Determine the (x, y) coordinate at the center of the cell enclosing the given text.  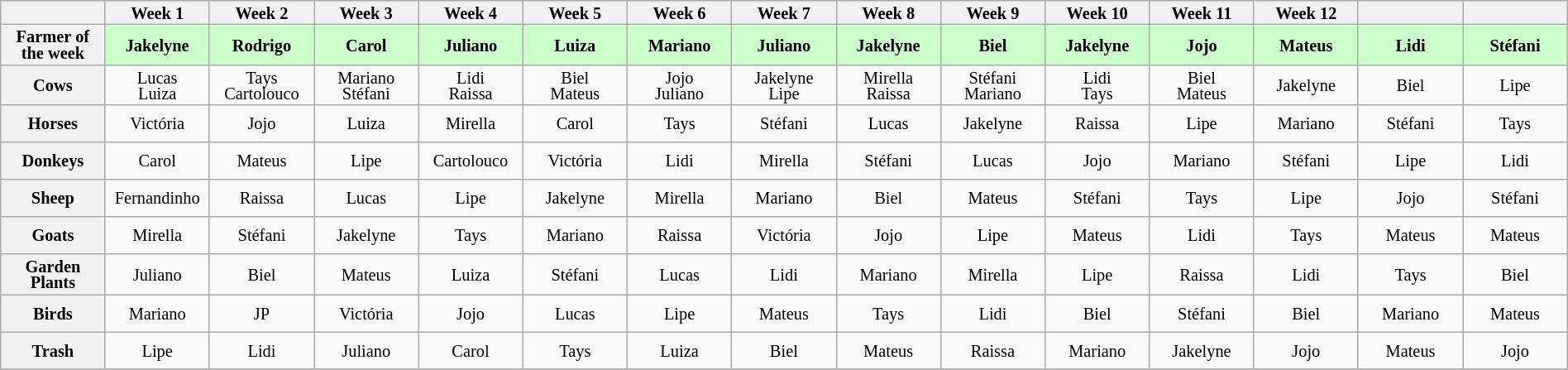
Week 7 (784, 12)
Week 9 (992, 12)
LidiTays (1097, 84)
MarianoStéfani (366, 84)
Week 8 (888, 12)
Week 3 (366, 12)
Donkeys (53, 161)
JojoJuliano (679, 84)
Cartolouco (471, 161)
MirellaRaissa (888, 84)
JP (261, 313)
Cows (53, 84)
GardenPlants (53, 275)
Week 5 (575, 12)
LidiRaissa (471, 84)
Week 4 (471, 12)
LucasLuiza (157, 84)
Fernandinho (157, 199)
Week 11 (1202, 12)
Birds (53, 313)
Rodrigo (261, 45)
JakelyneLipe (784, 84)
Week 6 (679, 12)
Week 1 (157, 12)
TaysCartolouco (261, 84)
Horses (53, 124)
Farmer of the week (53, 45)
Trash (53, 349)
Week 10 (1097, 12)
Sheep (53, 199)
StéfaniMariano (992, 84)
Week 2 (261, 12)
Goats (53, 235)
Week 12 (1306, 12)
